Detect which cell encompasses the target text, then output its [x, y] center coordinate. 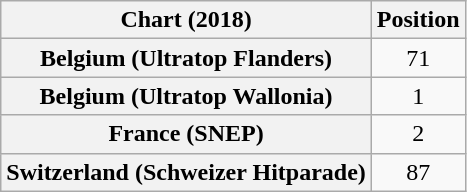
France (SNEP) [186, 134]
Belgium (Ultratop Flanders) [186, 58]
Belgium (Ultratop Wallonia) [186, 96]
1 [418, 96]
Chart (2018) [186, 20]
71 [418, 58]
Position [418, 20]
2 [418, 134]
Switzerland (Schweizer Hitparade) [186, 172]
87 [418, 172]
